Detect which cell encompasses the target text, then output its [x, y] center coordinate. 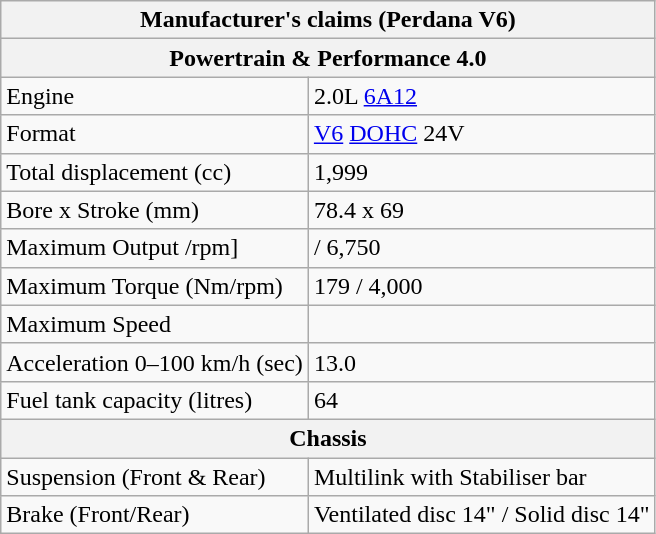
Total displacement (cc) [155, 172]
Ventilated disc 14" / Solid disc 14" [482, 515]
Maximum Speed [155, 324]
64 [482, 400]
Bore x Stroke (mm) [155, 210]
Fuel tank capacity (litres) [155, 400]
Maximum Torque (Nm/rpm) [155, 286]
Chassis [328, 438]
V6 DOHC 24V [482, 134]
Format [155, 134]
2.0L 6A12 [482, 96]
Maximum Output /rpm] [155, 248]
1,999 [482, 172]
78.4 x 69 [482, 210]
/ 6,750 [482, 248]
13.0 [482, 362]
179 / 4,000 [482, 286]
Powertrain & Performance 4.0 [328, 58]
Manufacturer's claims (Perdana V6) [328, 20]
Brake (Front/Rear) [155, 515]
Suspension (Front & Rear) [155, 477]
Acceleration 0–100 km/h (sec) [155, 362]
Multilink with Stabiliser bar [482, 477]
Engine [155, 96]
